Pinpoint the cell where the given text exists, returning its (x, y) midpoint coordinate. 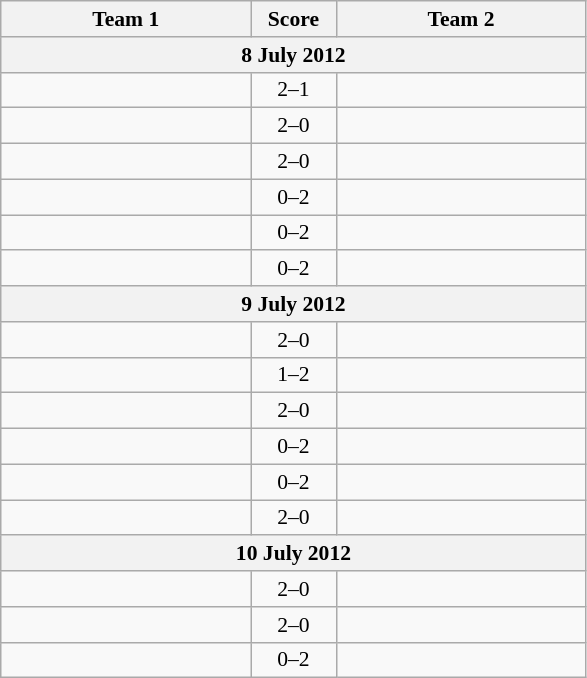
Team 2 (461, 19)
1–2 (294, 375)
9 July 2012 (294, 304)
8 July 2012 (294, 55)
2–1 (294, 90)
Team 1 (126, 19)
Score (294, 19)
10 July 2012 (294, 554)
